Return the [x, y] coordinate for the center point of the cell that contains the specified text.  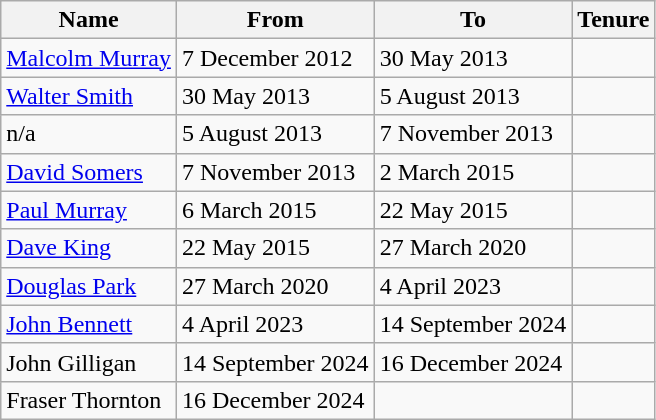
Name [89, 20]
7 December 2012 [275, 58]
Douglas Park [89, 286]
Tenure [614, 20]
n/a [89, 134]
John Bennett [89, 324]
To [473, 20]
David Somers [89, 172]
Dave King [89, 248]
From [275, 20]
Fraser Thornton [89, 400]
Malcolm Murray [89, 58]
Paul Murray [89, 210]
John Gilligan [89, 362]
6 March 2015 [275, 210]
Walter Smith [89, 96]
2 March 2015 [473, 172]
